Pinpoint the cell where the given text exists, returning its [x, y] midpoint coordinate. 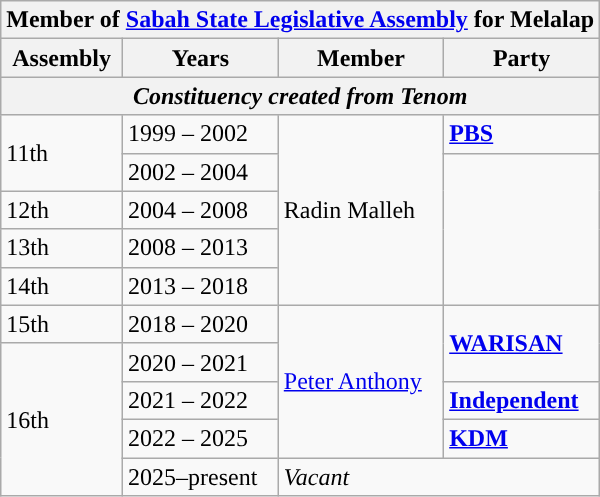
16th [62, 419]
2021 – 2022 [201, 400]
PBS [522, 134]
2025–present [201, 477]
1999 – 2002 [201, 134]
Vacant [438, 477]
2020 – 2021 [201, 362]
2013 – 2018 [201, 286]
11th [62, 153]
15th [62, 324]
Member of Sabah State Legislative Assembly for Melalap [300, 20]
KDM [522, 438]
2002 – 2004 [201, 172]
Party [522, 58]
Radin Malleh [360, 210]
Constituency created from Tenom [300, 96]
Peter Anthony [360, 381]
Years [201, 58]
WARISAN [522, 343]
Independent [522, 400]
Assembly [62, 58]
2018 – 2020 [201, 324]
12th [62, 210]
13th [62, 248]
2004 – 2008 [201, 210]
2008 – 2013 [201, 248]
14th [62, 286]
Member [360, 58]
2022 – 2025 [201, 438]
